Determine the (X, Y) coordinate at the center of the cell enclosing the given text.  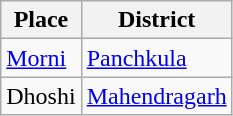
Morni (41, 58)
Place (41, 20)
Dhoshi (41, 96)
District (156, 20)
Mahendragarh (156, 96)
Panchkula (156, 58)
